Detect which cell encompasses the target text, then output its (X, Y) center coordinate. 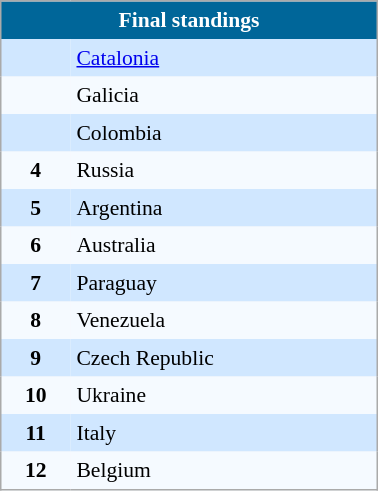
11 (35, 433)
Colombia (224, 133)
4 (35, 171)
Australia (224, 245)
9 (35, 358)
Italy (224, 433)
7 (35, 283)
Final standings (189, 20)
Venezuela (224, 321)
Russia (224, 171)
5 (35, 208)
8 (35, 321)
Catalonia (224, 58)
10 (35, 395)
12 (35, 471)
Belgium (224, 471)
Ukraine (224, 395)
Czech Republic (224, 358)
Galicia (224, 95)
Paraguay (224, 283)
Argentina (224, 208)
6 (35, 245)
